Find where the given text appears and provide that cell's center as [x, y] coordinate. 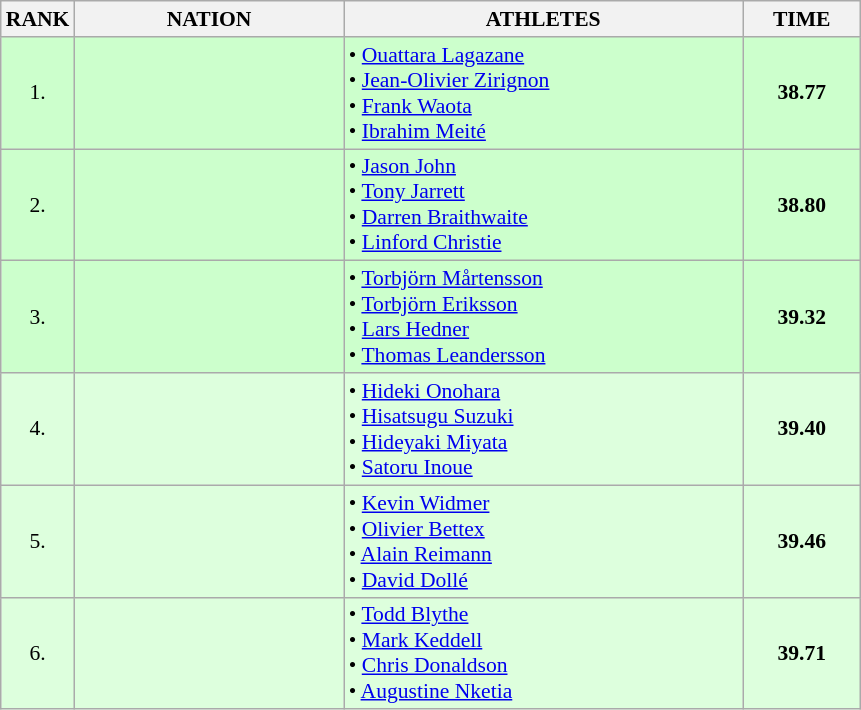
• Todd Blythe• Mark Keddell• Chris Donaldson• Augustine Nketia [544, 653]
1. [38, 93]
39.71 [802, 653]
39.46 [802, 541]
39.40 [802, 429]
4. [38, 429]
6. [38, 653]
• Ouattara Lagazane• Jean-Olivier Zirignon• Frank Waota• Ibrahim Meité [544, 93]
38.80 [802, 205]
RANK [38, 19]
ATHLETES [544, 19]
• Kevin Widmer• Olivier Bettex• Alain Reimann• David Dollé [544, 541]
39.32 [802, 317]
5. [38, 541]
• Hideki Onohara• Hisatsugu Suzuki• Hideyaki Miyata• Satoru Inoue [544, 429]
TIME [802, 19]
2. [38, 205]
• Jason John• Tony Jarrett• Darren Braithwaite• Linford Christie [544, 205]
NATION [208, 19]
3. [38, 317]
38.77 [802, 93]
• Torbjörn Mårtensson• Torbjörn Eriksson• Lars Hedner• Thomas Leandersson [544, 317]
